Detect which cell encompasses the target text, then output its (X, Y) center coordinate. 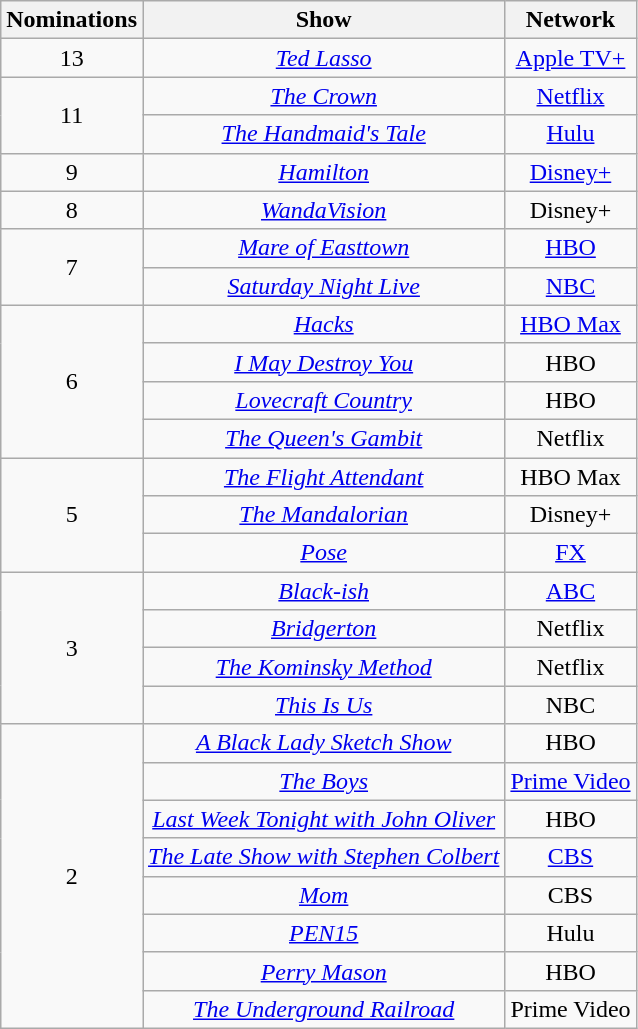
Pose (323, 553)
ABC (570, 591)
Hamilton (323, 172)
The Underground Railroad (323, 1009)
The Queen's Gambit (323, 438)
8 (72, 210)
2 (72, 876)
3 (72, 648)
Hacks (323, 324)
Ted Lasso (323, 58)
Nominations (72, 20)
11 (72, 115)
Network (570, 20)
I May Destroy You (323, 362)
FX (570, 553)
Last Week Tonight with John Oliver (323, 819)
This Is Us (323, 705)
6 (72, 381)
The Mandalorian (323, 515)
Show (323, 20)
7 (72, 267)
The Flight Attendant (323, 477)
The Late Show with Stephen Colbert (323, 857)
Mom (323, 895)
Black-ish (323, 591)
Apple TV+ (570, 58)
Lovecraft Country (323, 400)
Bridgerton (323, 629)
Perry Mason (323, 971)
Saturday Night Live (323, 286)
The Boys (323, 781)
The Kominsky Method (323, 667)
A Black Lady Sketch Show (323, 743)
5 (72, 515)
WandaVision (323, 210)
The Handmaid's Tale (323, 134)
The Crown (323, 96)
PEN15 (323, 933)
13 (72, 58)
9 (72, 172)
Mare of Easttown (323, 248)
